Scan for the cell matching the given text and deliver its (X, Y) coordinate at center. 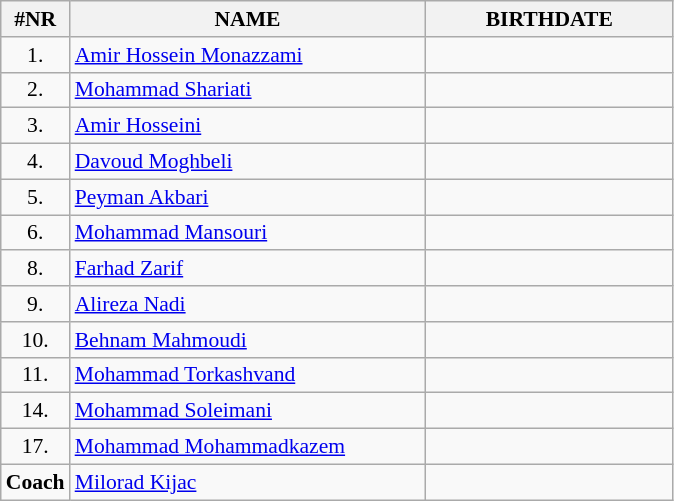
17. (36, 447)
4. (36, 162)
Davoud Moghbeli (248, 162)
11. (36, 375)
5. (36, 197)
Mohammad Soleimani (248, 411)
Behnam Mahmoudi (248, 340)
9. (36, 304)
Alireza Nadi (248, 304)
Amir Hosseini (248, 126)
#NR (36, 19)
Mohammad Mansouri (248, 233)
Peyman Akbari (248, 197)
Milorad Kijac (248, 482)
Coach (36, 482)
Mohammad Shariati (248, 90)
NAME (248, 19)
14. (36, 411)
2. (36, 90)
6. (36, 233)
Mohammad Torkashvand (248, 375)
Amir Hossein Monazzami (248, 55)
Mohammad Mohammadkazem (248, 447)
8. (36, 269)
BIRTHDATE (549, 19)
Farhad Zarif (248, 269)
10. (36, 340)
3. (36, 126)
1. (36, 55)
